Find where the given text appears and provide that cell's center as (X, Y) coordinate. 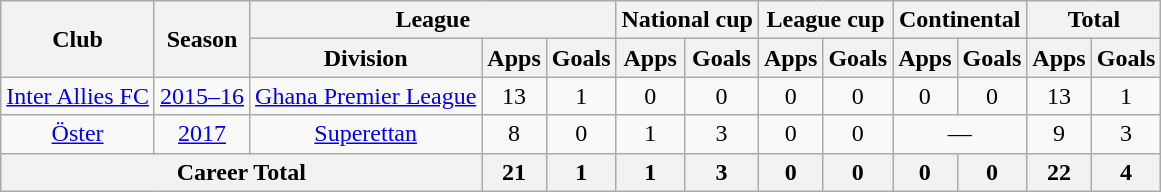
— (960, 134)
21 (514, 172)
Total (1094, 20)
2017 (202, 134)
Ghana Premier League (366, 96)
Continental (960, 20)
League (433, 20)
2015–16 (202, 96)
22 (1059, 172)
Club (78, 39)
4 (1126, 172)
Superettan (366, 134)
Inter Allies FC (78, 96)
League cup (825, 20)
National cup (687, 20)
Öster (78, 134)
Season (202, 39)
8 (514, 134)
Career Total (242, 172)
Division (366, 58)
9 (1059, 134)
